For the text-containing cell, return its midpoint in (x, y) coordinate format. 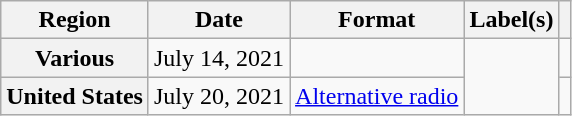
Date (218, 20)
Various (75, 58)
Label(s) (512, 20)
Format (377, 20)
July 14, 2021 (218, 58)
Region (75, 20)
July 20, 2021 (218, 96)
Alternative radio (377, 96)
United States (75, 96)
